Return [x, y] of the center of cell containing provided text 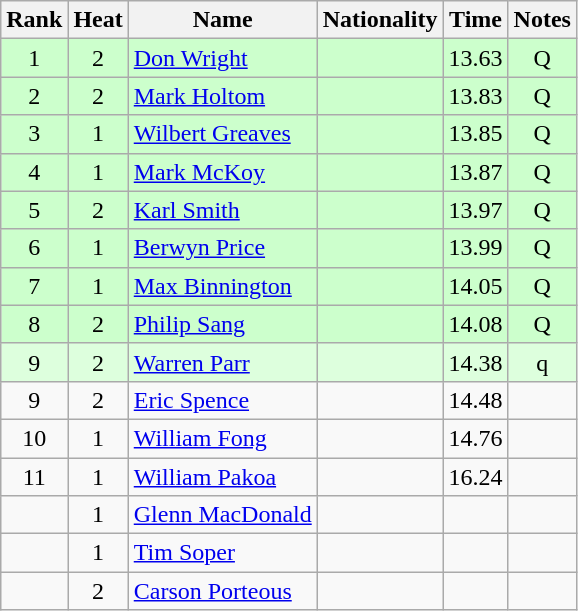
Rank [34, 20]
14.48 [476, 400]
11 [34, 477]
Heat [98, 20]
Time [476, 20]
14.76 [476, 438]
q [542, 362]
16.24 [476, 477]
13.83 [476, 96]
14.38 [476, 362]
Mark McKoy [222, 172]
William Pakoa [222, 477]
6 [34, 248]
Don Wright [222, 58]
13.99 [476, 248]
Berwyn Price [222, 248]
13.63 [476, 58]
Tim Soper [222, 553]
Philip Sang [222, 324]
William Fong [222, 438]
Warren Parr [222, 362]
14.08 [476, 324]
13.85 [476, 134]
13.87 [476, 172]
8 [34, 324]
Carson Porteous [222, 591]
13.97 [476, 210]
5 [34, 210]
Glenn MacDonald [222, 515]
Mark Holtom [222, 96]
10 [34, 438]
3 [34, 134]
Notes [542, 20]
14.05 [476, 286]
Karl Smith [222, 210]
Wilbert Greaves [222, 134]
Eric Spence [222, 400]
Max Binnington [222, 286]
Nationality [380, 20]
7 [34, 286]
4 [34, 172]
Name [222, 20]
